Determine the [X, Y] coordinate at the center of the cell enclosing the given text.  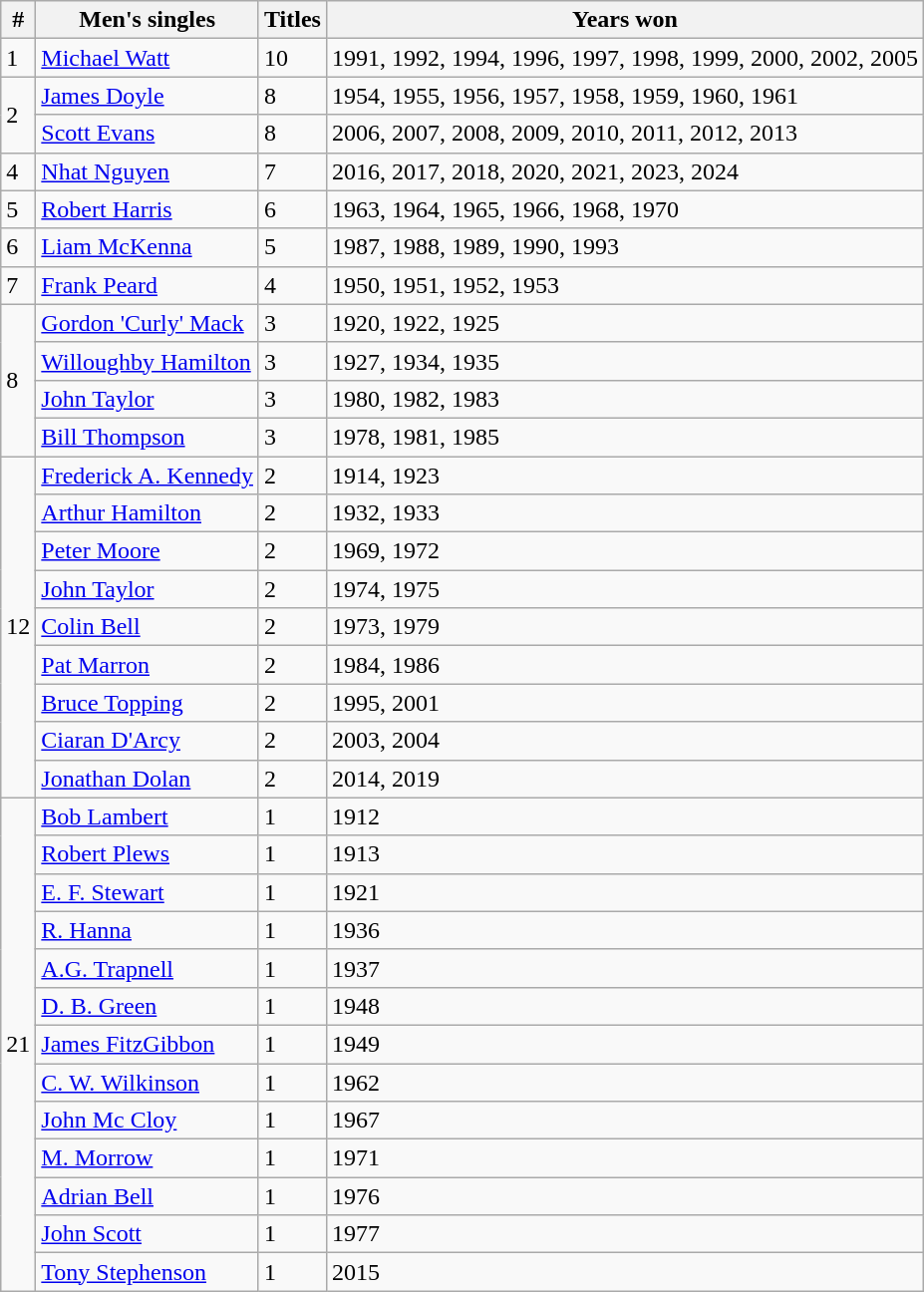
Colin Bell [148, 627]
1913 [624, 854]
1936 [624, 930]
1927, 1934, 1935 [624, 361]
Scott Evans [148, 134]
Bill Thompson [148, 437]
1980, 1982, 1983 [624, 399]
James Doyle [148, 96]
E. F. Stewart [148, 892]
Gordon 'Curly' Mack [148, 323]
1987, 1988, 1989, 1990, 1993 [624, 247]
Peter Moore [148, 551]
2014, 2019 [624, 779]
1949 [624, 1044]
1973, 1979 [624, 627]
1984, 1986 [624, 665]
Robert Harris [148, 209]
James FitzGibbon [148, 1044]
Adrian Bell [148, 1196]
Robert Plews [148, 854]
John Scott [148, 1234]
1977 [624, 1234]
1921 [624, 892]
1971 [624, 1158]
1937 [624, 968]
# [18, 20]
M. Morrow [148, 1158]
1920, 1922, 1925 [624, 323]
Jonathan Dolan [148, 779]
1954, 1955, 1956, 1957, 1958, 1959, 1960, 1961 [624, 96]
1978, 1981, 1985 [624, 437]
Liam McKenna [148, 247]
D. B. Green [148, 1006]
Bob Lambert [148, 816]
Nhat Nguyen [148, 171]
A.G. Trapnell [148, 968]
21 [18, 1045]
Frank Peard [148, 285]
Michael Watt [148, 58]
1963, 1964, 1965, 1966, 1968, 1970 [624, 209]
1912 [624, 816]
Frederick A. Kennedy [148, 476]
Years won [624, 20]
Men's singles [148, 20]
1948 [624, 1006]
2015 [624, 1272]
Willoughby Hamilton [148, 361]
10 [292, 58]
2006, 2007, 2008, 2009, 2010, 2011, 2012, 2013 [624, 134]
2003, 2004 [624, 741]
1969, 1972 [624, 551]
C. W. Wilkinson [148, 1082]
Arthur Hamilton [148, 513]
1995, 2001 [624, 703]
Titles [292, 20]
1967 [624, 1121]
2016, 2017, 2018, 2020, 2021, 2023, 2024 [624, 171]
1950, 1951, 1952, 1953 [624, 285]
1976 [624, 1196]
1991, 1992, 1994, 1996, 1997, 1998, 1999, 2000, 2002, 2005 [624, 58]
Tony Stephenson [148, 1272]
Bruce Topping [148, 703]
Ciaran D'Arcy [148, 741]
John Mc Cloy [148, 1121]
1974, 1975 [624, 589]
1914, 1923 [624, 476]
1962 [624, 1082]
R. Hanna [148, 930]
12 [18, 628]
1932, 1933 [624, 513]
Pat Marron [148, 665]
